For the text-containing cell, return its midpoint in [X, Y] coordinate format. 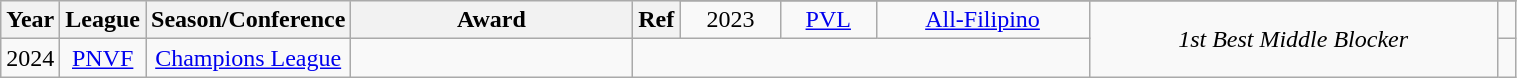
2024 [30, 58]
1st Best Middle Blocker [1293, 39]
Year [30, 20]
PNVF [103, 58]
All-Filipino [982, 20]
League [103, 20]
Champions League [248, 58]
Award [492, 20]
PVL [828, 20]
Ref [656, 20]
2023 [730, 20]
Season/Conference [248, 20]
